For the text-containing cell, return its midpoint in [X, Y] coordinate format. 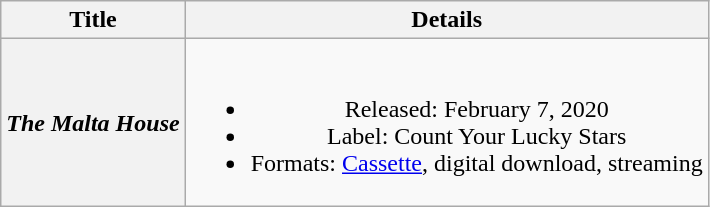
Title [93, 20]
The Malta House [93, 122]
Details [446, 20]
Released: February 7, 2020Label: Count Your Lucky StarsFormats: Cassette, digital download, streaming [446, 122]
